Return (x, y) of the center of cell containing provided text 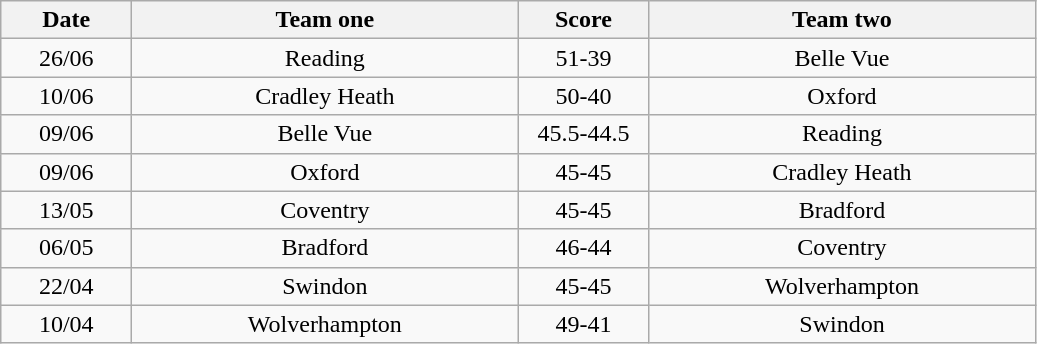
Team two (842, 20)
45.5-44.5 (584, 134)
50-40 (584, 96)
26/06 (66, 58)
Team one (325, 20)
Date (66, 20)
Score (584, 20)
13/05 (66, 210)
06/05 (66, 248)
10/04 (66, 324)
49-41 (584, 324)
10/06 (66, 96)
22/04 (66, 286)
46-44 (584, 248)
51-39 (584, 58)
